Scan for the cell matching the given text and deliver its (X, Y) coordinate at center. 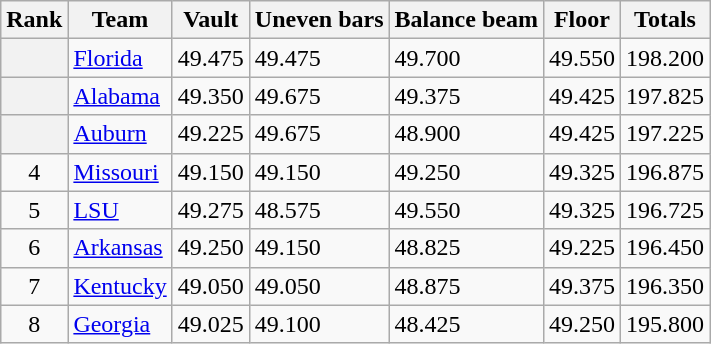
Rank (34, 20)
197.225 (664, 134)
196.350 (664, 286)
6 (34, 248)
196.875 (664, 172)
196.725 (664, 210)
Vault (210, 20)
49.350 (210, 96)
4 (34, 172)
49.275 (210, 210)
198.200 (664, 58)
Auburn (120, 134)
48.825 (466, 248)
49.700 (466, 58)
5 (34, 210)
48.425 (466, 324)
Totals (664, 20)
8 (34, 324)
49.100 (319, 324)
Florida (120, 58)
7 (34, 286)
48.875 (466, 286)
Arkansas (120, 248)
48.900 (466, 134)
195.800 (664, 324)
LSU (120, 210)
Uneven bars (319, 20)
Balance beam (466, 20)
196.450 (664, 248)
197.825 (664, 96)
Georgia (120, 324)
Team (120, 20)
Missouri (120, 172)
Alabama (120, 96)
48.575 (319, 210)
Kentucky (120, 286)
49.025 (210, 324)
Floor (582, 20)
